Find where the given text appears and provide that cell's center as [X, Y] coordinate. 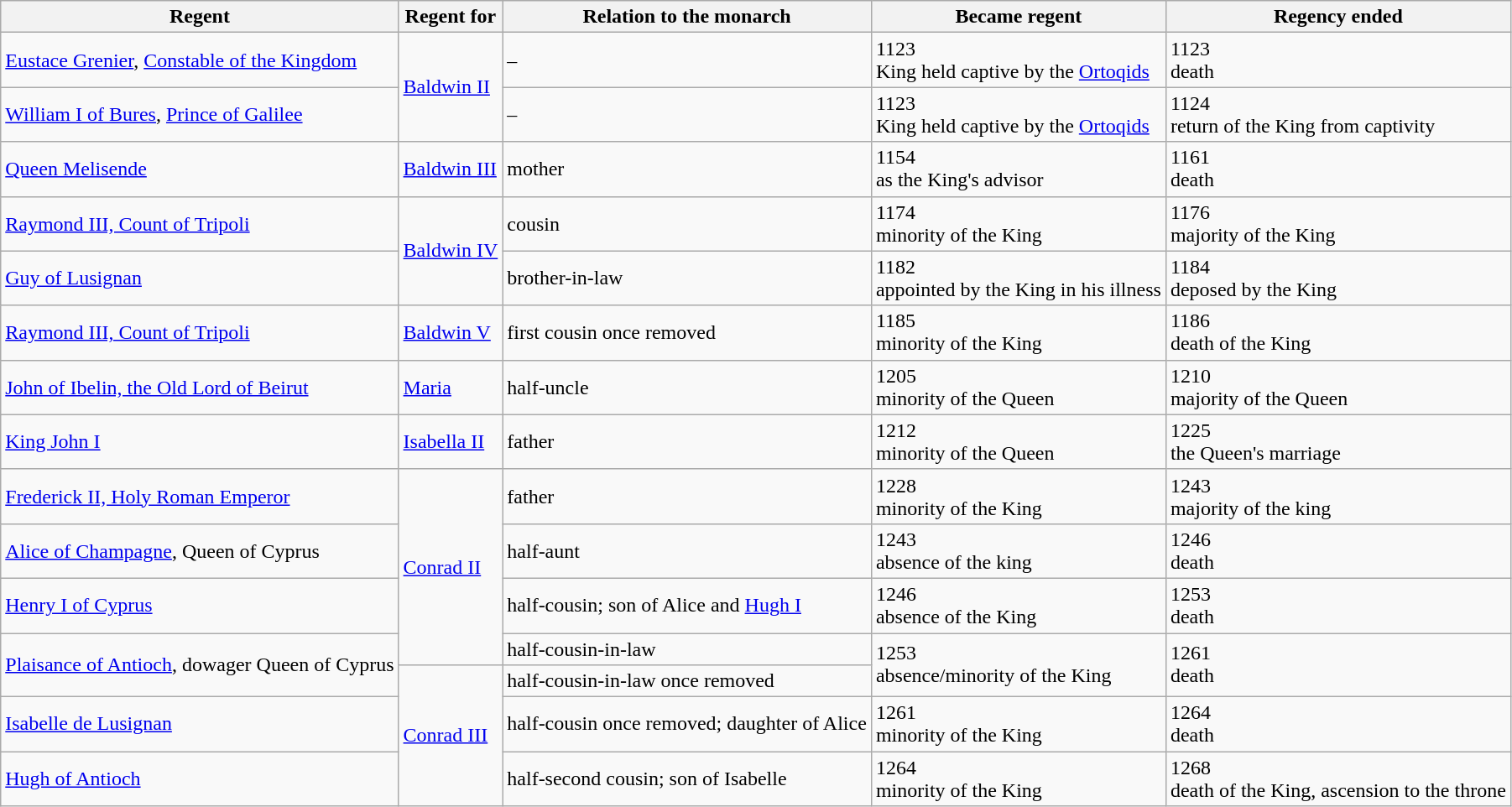
John of Ibelin, the Old Lord of Beirut [200, 388]
Conrad II [451, 567]
Baldwin IV [451, 251]
King John I [200, 441]
1268death of the King, ascension to the throne [1337, 778]
1184deposed by the King [1337, 279]
half-cousin-in-law [687, 648]
Alice of Champagne, Queen of Cyprus [200, 550]
Frederick II, Holy Roman Emperor [200, 497]
1123death [1337, 60]
Henry I of Cyprus [200, 606]
half-cousin once removed; daughter of Alice [687, 725]
1264death [1337, 725]
1185minority of the King [1019, 332]
1261minority of the King [1019, 725]
1212minority of the Queen [1019, 441]
1176majority of the King [1337, 223]
Regent [200, 17]
half-uncle [687, 388]
1246absence of the King [1019, 606]
1161death [1337, 169]
Maria [451, 388]
Baldwin II [451, 87]
1186death of the King [1337, 332]
half-second cousin; son of Isabelle [687, 778]
Guy of Lusignan [200, 279]
1264minority of the King [1019, 778]
1124return of the King from captivity [1337, 114]
mother [687, 169]
Plaisance of Antioch, dowager Queen of Cyprus [200, 664]
1246death [1337, 550]
1253absence/minority of the King [1019, 664]
Regent for [451, 17]
Baldwin III [451, 169]
1243majority of the king [1337, 497]
1174minority of the King [1019, 223]
Became regent [1019, 17]
1253death [1337, 606]
1182appointed by the King in his illness [1019, 279]
Baldwin V [451, 332]
brother-in-law [687, 279]
Eustace Grenier, Constable of the Kingdom [200, 60]
half-cousin-in-law once removed [687, 681]
half-aunt [687, 550]
Regency ended [1337, 17]
Isabelle de Lusignan [200, 725]
Isabella II [451, 441]
1243absence of the king [1019, 550]
1154as the King's advisor [1019, 169]
1228minority of the King [1019, 497]
1210majority of the Queen [1337, 388]
Hugh of Antioch [200, 778]
1205minority of the Queen [1019, 388]
William I of Bures, Prince of Galilee [200, 114]
cousin [687, 223]
Queen Melisende [200, 169]
half-cousin; son of Alice and Hugh I [687, 606]
1225the Queen's marriage [1337, 441]
Conrad III [451, 736]
1261death [1337, 664]
first cousin once removed [687, 332]
Relation to the monarch [687, 17]
